Locate the cell with the specified text and output its [X, Y] center coordinate. 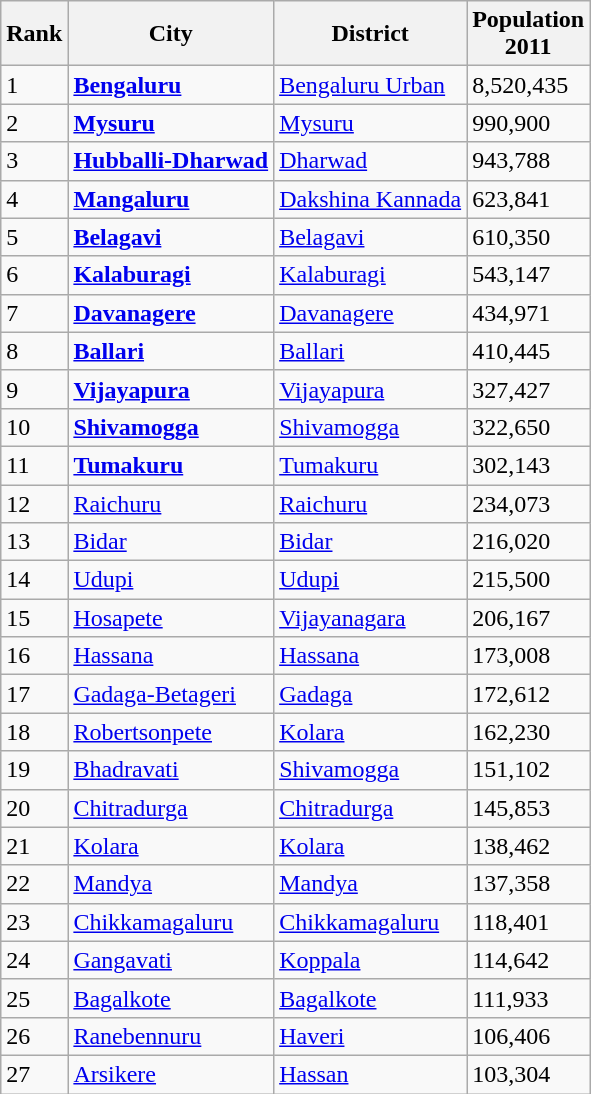
27 [34, 1074]
118,401 [528, 922]
410,445 [528, 351]
8 [34, 351]
145,853 [528, 808]
610,350 [528, 237]
172,612 [528, 694]
25 [34, 998]
6 [34, 275]
114,642 [528, 960]
26 [34, 1036]
Haveri [370, 1036]
Rank [34, 34]
Arsikere [171, 1074]
434,971 [528, 313]
City [171, 34]
7 [34, 313]
234,073 [528, 503]
22 [34, 884]
543,147 [528, 275]
Ranebennuru [171, 1036]
12 [34, 503]
20 [34, 808]
Hassan [370, 1074]
Gadaga [370, 694]
206,167 [528, 618]
173,008 [528, 656]
16 [34, 656]
23 [34, 922]
302,143 [528, 465]
Koppala [370, 960]
216,020 [528, 542]
9 [34, 389]
215,500 [528, 580]
11 [34, 465]
10 [34, 427]
Bengaluru [171, 85]
Dakshina Kannada [370, 199]
106,406 [528, 1036]
8,520,435 [528, 85]
15 [34, 618]
Hosapete [171, 618]
13 [34, 542]
24 [34, 960]
Dharwad [370, 161]
103,304 [528, 1074]
623,841 [528, 199]
14 [34, 580]
3 [34, 161]
Gadaga-Betageri [171, 694]
Robertsonpete [171, 732]
Hubballi-Dharwad [171, 161]
Gangavati [171, 960]
17 [34, 694]
111,933 [528, 998]
18 [34, 732]
322,650 [528, 427]
943,788 [528, 161]
Bhadravati [171, 770]
151,102 [528, 770]
327,427 [528, 389]
Population2011 [528, 34]
21 [34, 846]
2 [34, 123]
Vijayanagara [370, 618]
5 [34, 237]
District [370, 34]
137,358 [528, 884]
1 [34, 85]
4 [34, 199]
Mangaluru [171, 199]
Bengaluru Urban [370, 85]
138,462 [528, 846]
19 [34, 770]
990,900 [528, 123]
162,230 [528, 732]
